Detect which cell encompasses the target text, then output its (x, y) center coordinate. 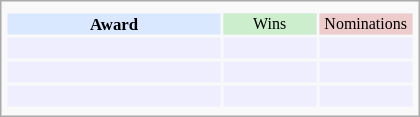
Nominations (366, 24)
Award (114, 24)
Wins (270, 24)
